Search for the cell housing the specified text and yield its (x, y) center coordinate. 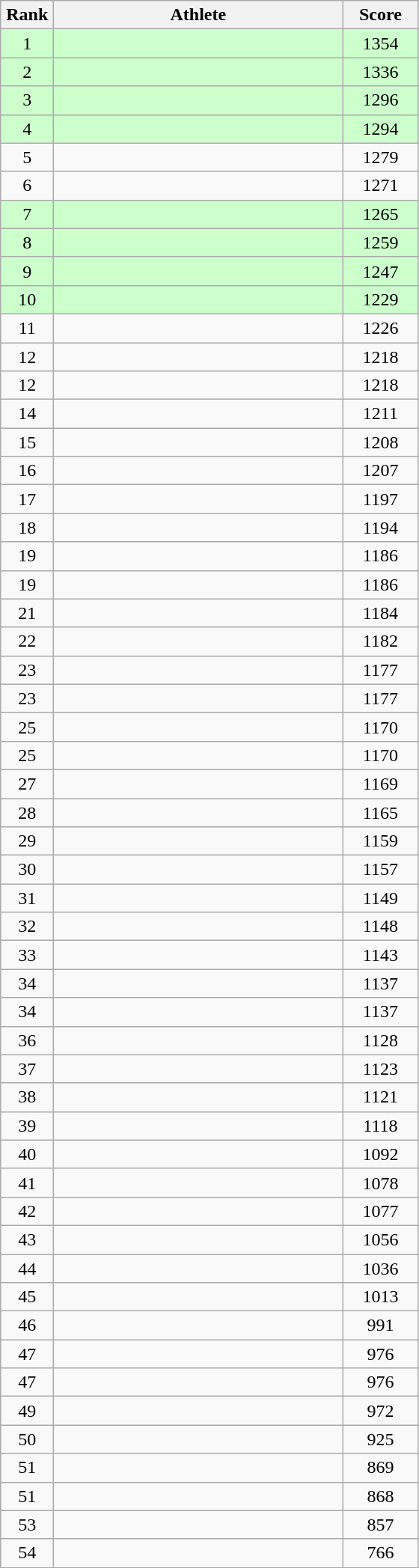
54 (27, 1553)
39 (27, 1126)
1 (27, 43)
27 (27, 784)
7 (27, 214)
36 (27, 1040)
1169 (380, 784)
15 (27, 442)
1077 (380, 1211)
1194 (380, 528)
22 (27, 641)
1197 (380, 499)
3 (27, 100)
1247 (380, 271)
30 (27, 870)
869 (380, 1468)
Rank (27, 15)
1184 (380, 613)
766 (380, 1553)
1294 (380, 129)
972 (380, 1411)
1259 (380, 242)
41 (27, 1183)
44 (27, 1269)
32 (27, 927)
1078 (380, 1183)
31 (27, 898)
1157 (380, 870)
33 (27, 955)
18 (27, 528)
4 (27, 129)
9 (27, 271)
1279 (380, 157)
1121 (380, 1097)
925 (380, 1439)
1207 (380, 471)
43 (27, 1239)
1148 (380, 927)
1013 (380, 1297)
1296 (380, 100)
1165 (380, 812)
2 (27, 72)
49 (27, 1411)
1159 (380, 841)
1123 (380, 1069)
42 (27, 1211)
Score (380, 15)
11 (27, 328)
1056 (380, 1239)
1143 (380, 955)
Athlete (198, 15)
991 (380, 1326)
1118 (380, 1126)
868 (380, 1496)
28 (27, 812)
50 (27, 1439)
46 (27, 1326)
857 (380, 1525)
37 (27, 1069)
5 (27, 157)
1229 (380, 299)
1128 (380, 1040)
8 (27, 242)
10 (27, 299)
53 (27, 1525)
1336 (380, 72)
1208 (380, 442)
29 (27, 841)
1271 (380, 186)
1182 (380, 641)
38 (27, 1097)
1265 (380, 214)
1354 (380, 43)
1149 (380, 898)
1226 (380, 328)
45 (27, 1297)
21 (27, 613)
1211 (380, 414)
1092 (380, 1154)
40 (27, 1154)
17 (27, 499)
1036 (380, 1269)
6 (27, 186)
14 (27, 414)
16 (27, 471)
